Scan for the cell matching the given text and deliver its (X, Y) coordinate at center. 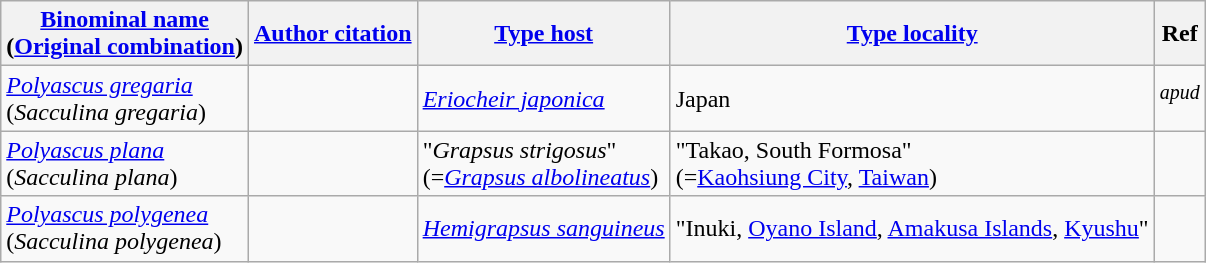
Polyascus plana (Sacculina plana) (125, 164)
Japan (912, 98)
"Takao, South Formosa" (=Kaohsiung City, Taiwan) (912, 164)
Hemigrapsus sanguineus (544, 228)
Type host (544, 34)
apud (1180, 98)
Eriocheir japonica (544, 98)
"Inuki, Oyano Island, Amakusa Islands, Kyushu" (912, 228)
Binominal name (Original combination) (125, 34)
Polyascus polygenea (Sacculina polygenea) (125, 228)
"Grapsus strigosus"(=Grapsus albolineatus) (544, 164)
Polyascus gregaria (Sacculina gregaria) (125, 98)
Ref (1180, 34)
Type locality (912, 34)
Author citation (332, 34)
